Capture the cell that displays the provided text and extract its (x, y) central coordinate. 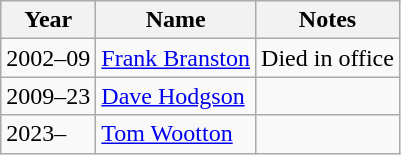
Year (48, 20)
2023– (48, 134)
Notes (328, 20)
Tom Wootton (176, 134)
Name (176, 20)
Died in office (328, 58)
Dave Hodgson (176, 96)
2002–09 (48, 58)
2009–23 (48, 96)
Frank Branston (176, 58)
